Return the (X, Y) coordinate for the center point of the cell that contains the specified text.  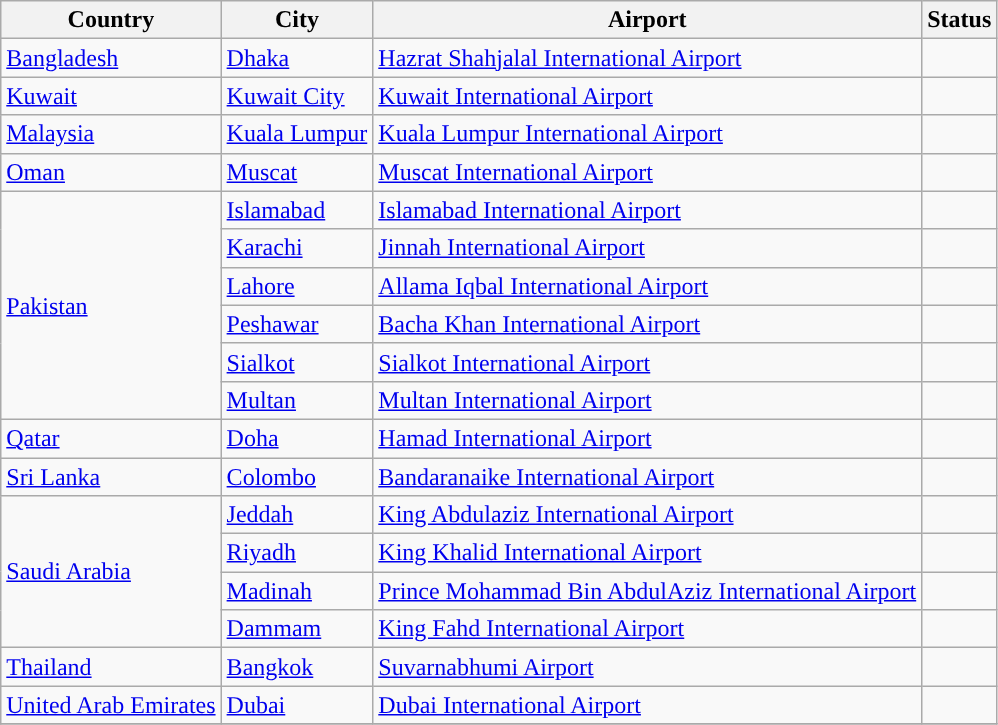
Kuala Lumpur International Airport (648, 134)
Prince Mohammad Bin AbdulAziz International Airport (648, 591)
Madinah (297, 591)
Dhaka (297, 58)
Muscat (297, 172)
Status (960, 20)
Lahore (297, 286)
Sialkot International Airport (648, 362)
Multan International Airport (648, 400)
Qatar (111, 438)
Bacha Khan International Airport (648, 324)
Kuwait International Airport (648, 96)
Muscat International Airport (648, 172)
Pakistan (111, 305)
Hamad International Airport (648, 438)
Kuwait City (297, 96)
Multan (297, 400)
United Arab Emirates (111, 705)
Airport (648, 20)
Dubai International Airport (648, 705)
Sri Lanka (111, 477)
Colombo (297, 477)
Dubai (297, 705)
City (297, 20)
King Khalid International Airport (648, 553)
Country (111, 20)
Doha (297, 438)
Kuwait (111, 96)
Jeddah (297, 515)
Peshawar (297, 324)
Bangladesh (111, 58)
Bandaranaike International Airport (648, 477)
Sialkot (297, 362)
Allama Iqbal International Airport (648, 286)
Hazrat Shahjalal International Airport (648, 58)
Islamabad International Airport (648, 210)
King Fahd International Airport (648, 629)
Riyadh (297, 553)
Suvarnabhumi Airport (648, 667)
King Abdulaziz International Airport (648, 515)
Thailand (111, 667)
Saudi Arabia (111, 572)
Oman (111, 172)
Karachi (297, 248)
Kuala Lumpur (297, 134)
Dammam (297, 629)
Malaysia (111, 134)
Bangkok (297, 667)
Islamabad (297, 210)
Jinnah International Airport (648, 248)
